Find where the given text appears and provide that cell's center as (x, y) coordinate. 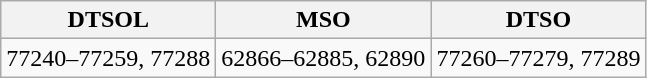
DTSOL (108, 20)
MSO (324, 20)
DTSO (538, 20)
62866–62885, 62890 (324, 58)
77240–77259, 77288 (108, 58)
77260–77279, 77289 (538, 58)
